Return [x, y] of the center of cell containing provided text 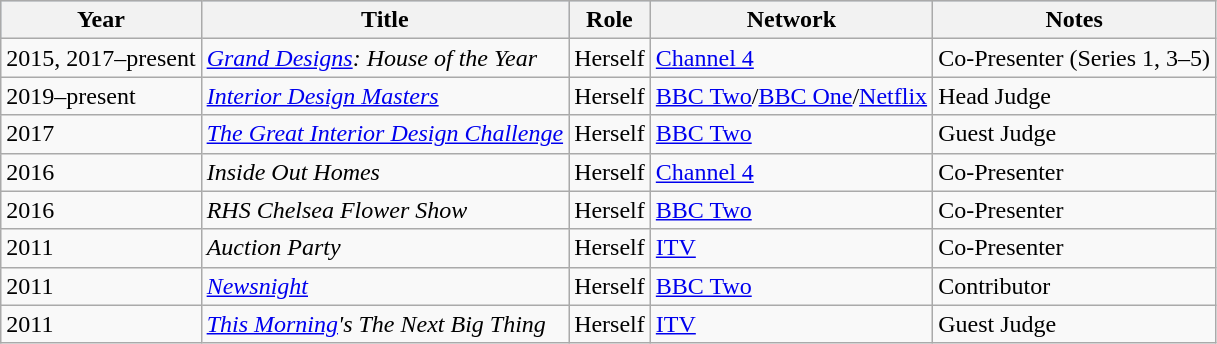
Newsnight [384, 286]
Head Judge [1074, 96]
Inside Out Homes [384, 172]
Role [610, 20]
Auction Party [384, 248]
2019–present [101, 96]
2015, 2017–present [101, 58]
The Great Interior Design Challenge [384, 134]
Notes [1074, 20]
Interior Design Masters [384, 96]
This Morning's The Next Big Thing [384, 324]
RHS Chelsea Flower Show [384, 210]
Year [101, 20]
Co-Presenter (Series 1, 3–5) [1074, 58]
Network [791, 20]
BBC Two/BBC One/Netflix [791, 96]
2017 [101, 134]
Title [384, 20]
Contributor [1074, 286]
Grand Designs: House of the Year [384, 58]
